Scan for the cell matching the given text and deliver its (X, Y) coordinate at center. 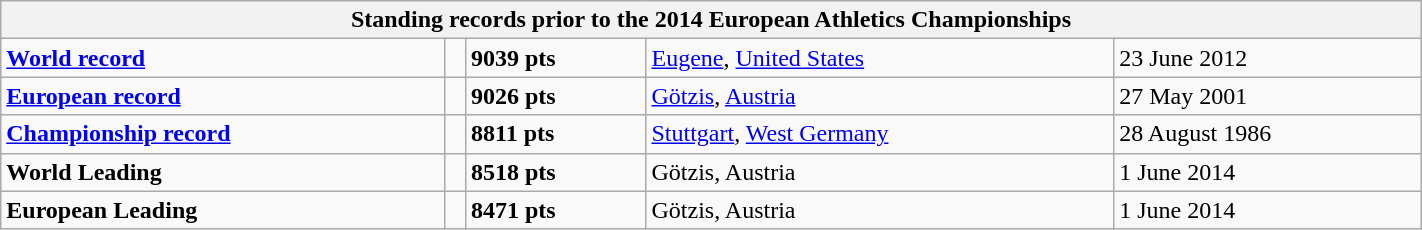
8811 pts (556, 134)
27 May 2001 (1268, 96)
World record (223, 58)
World Leading (223, 172)
Championship record (223, 134)
23 June 2012 (1268, 58)
European record (223, 96)
Standing records prior to the 2014 European Athletics Championships (711, 20)
Stuttgart, West Germany (880, 134)
8518 pts (556, 172)
9026 pts (556, 96)
8471 pts (556, 210)
European Leading (223, 210)
9039 pts (556, 58)
28 August 1986 (1268, 134)
Eugene, United States (880, 58)
